Provide the [X, Y] coordinate of the cell's center where the given text is located.  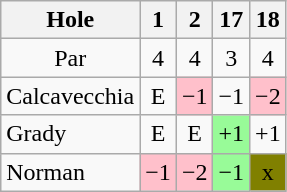
2 [194, 20]
Norman [70, 172]
Hole [70, 20]
x [268, 172]
Grady [70, 134]
3 [232, 58]
18 [268, 20]
Par [70, 58]
1 [158, 20]
Calcavecchia [70, 96]
17 [232, 20]
